Determine the [X, Y] coordinate at the center of the cell enclosing the given text.  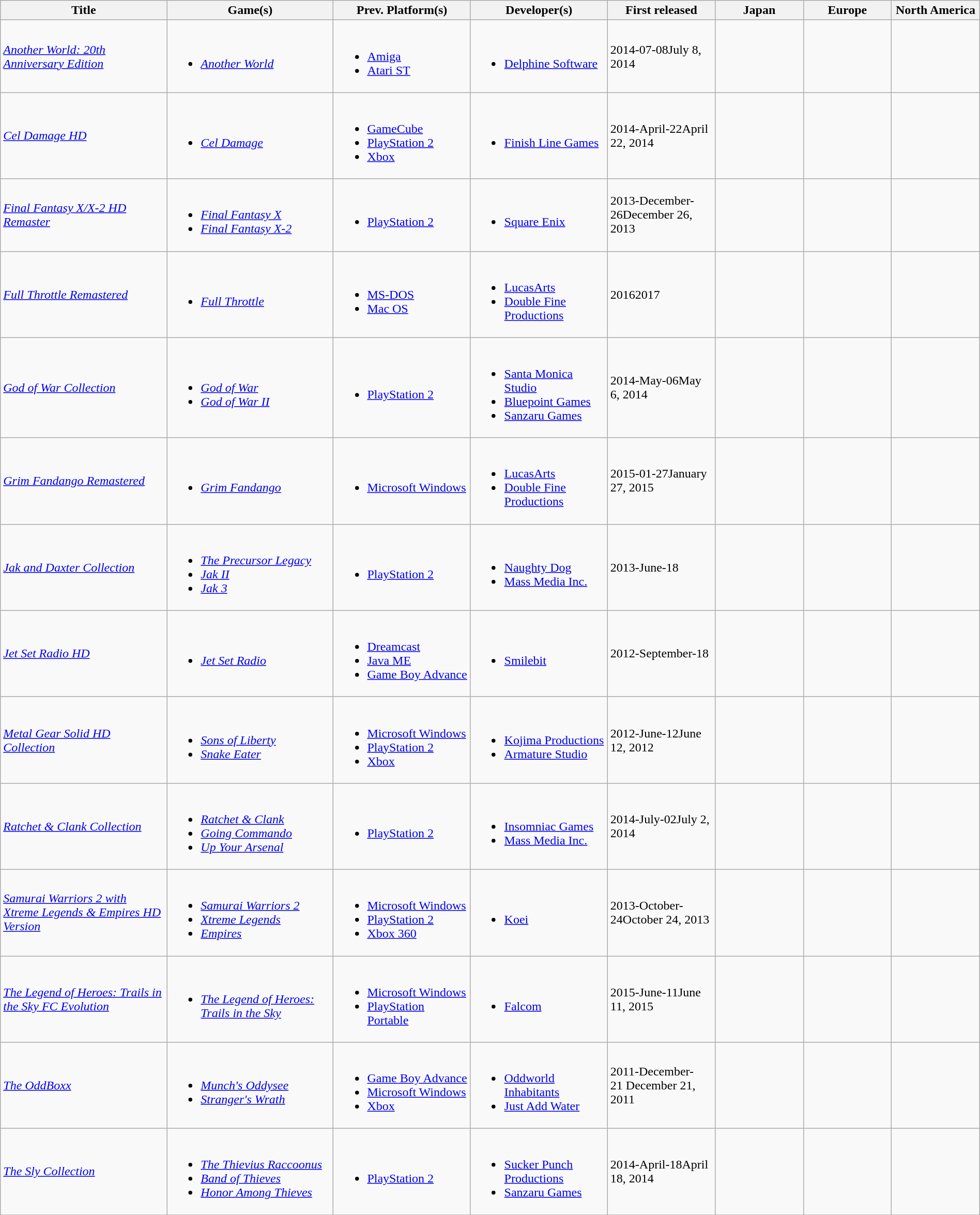
Full Throttle Remastered [84, 295]
The OddBoxx [84, 1085]
Microsoft WindowsPlayStation 2Xbox 360 [402, 913]
GameCubePlayStation 2Xbox [402, 135]
Smilebit [539, 653]
Insomniac GamesMass Media Inc. [539, 826]
Ratchet & ClankGoing CommandoUp Your Arsenal [250, 826]
Sucker Punch ProductionsSanzaru Games [539, 1172]
Final Fantasy XFinal Fantasy X-2 [250, 215]
Cel Damage HD [84, 135]
MS-DOSMac OS [402, 295]
2014-July-02July 2, 2014 [661, 826]
The Legend of Heroes: Trails in the Sky [250, 999]
2014-April-18April 18, 2014 [661, 1172]
The Thievius RaccoonusBand of ThievesHonor Among Thieves [250, 1172]
Jak and Daxter Collection [84, 567]
The Precursor LegacyJak IIJak 3 [250, 567]
DreamcastJava MEGame Boy Advance [402, 653]
Japan [759, 10]
Game(s) [250, 10]
Developer(s) [539, 10]
Falcom [539, 999]
The Legend of Heroes: Trails in the Sky FC Evolution [84, 999]
2013-October-24October 24, 2013 [661, 913]
Oddworld InhabitantsJust Add Water [539, 1085]
The Sly Collection [84, 1172]
2015-01-27January 27, 2015 [661, 481]
Samurai Warriors 2Xtreme LegendsEmpires [250, 913]
North America [936, 10]
Another World: 20th Anniversary Edition [84, 56]
Square Enix [539, 215]
2012-June-12June 12, 2012 [661, 740]
Another World [250, 56]
Grim Fandango [250, 481]
Ratchet & Clank Collection [84, 826]
2012-September-18 [661, 653]
2015-June-11June 11, 2015 [661, 999]
God of War Collection [84, 388]
Samurai Warriors 2 with Xtreme Legends & Empires HD Version [84, 913]
Sons of LibertySnake Eater [250, 740]
God of WarGod of War II [250, 388]
Microsoft WindowsPlayStation 2Xbox [402, 740]
Title [84, 10]
2013-December-26December 26, 2013 [661, 215]
2014-07-08July 8, 2014 [661, 56]
Microsoft Windows [402, 481]
Koei [539, 913]
Final Fantasy X/X-2 HD Remaster [84, 215]
2014-May-06May 6, 2014 [661, 388]
2011-December-21 December 21, 2011 [661, 1085]
Naughty DogMass Media Inc. [539, 567]
AmigaAtari ST [402, 56]
Cel Damage [250, 135]
Jet Set Radio [250, 653]
Jet Set Radio HD [84, 653]
2013-June-18 [661, 567]
Delphine Software [539, 56]
Grim Fandango Remastered [84, 481]
Kojima ProductionsArmature Studio [539, 740]
2014-April-22April 22, 2014 [661, 135]
Europe [847, 10]
Full Throttle [250, 295]
Finish Line Games [539, 135]
20162017 [661, 295]
Microsoft WindowsPlayStation Portable [402, 999]
Game Boy AdvanceMicrosoft WindowsXbox [402, 1085]
Metal Gear Solid HD Collection [84, 740]
Santa Monica StudioBluepoint GamesSanzaru Games [539, 388]
First released [661, 10]
Prev. Platform(s) [402, 10]
Munch's OddyseeStranger's Wrath [250, 1085]
